From the cell containing the given text, extract its center point as (X, Y) coordinate. 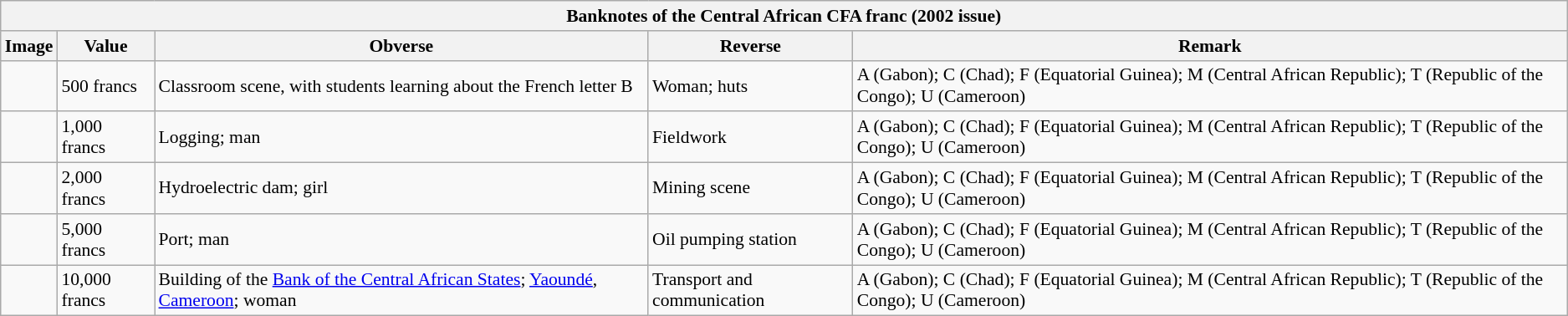
Transport and communication (751, 291)
10,000 francs (105, 291)
Value (105, 46)
2,000 francs (105, 189)
Image (29, 46)
Remark (1210, 46)
Building of the Bank of the Central African States; Yaoundé, Cameroon; woman (401, 291)
Port; man (401, 239)
Oil pumping station (751, 239)
Classroom scene, with students learning about the French letter B (401, 85)
Banknotes of the Central African CFA franc (2002 issue) (784, 16)
1,000 francs (105, 137)
Fieldwork (751, 137)
Mining scene (751, 189)
Woman; huts (751, 85)
Obverse (401, 46)
Hydroelectric dam; girl (401, 189)
5,000 francs (105, 239)
Reverse (751, 46)
Logging; man (401, 137)
500 francs (105, 85)
